For the text-containing cell, return its midpoint in (X, Y) coordinate format. 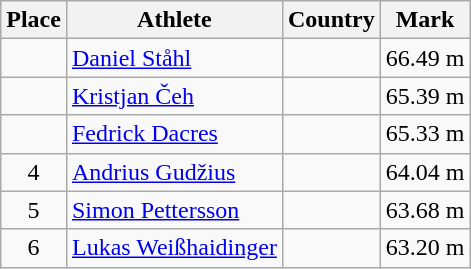
63.68 m (425, 210)
Kristjan Čeh (174, 96)
Athlete (174, 20)
Fedrick Dacres (174, 134)
66.49 m (425, 58)
Daniel Ståhl (174, 58)
4 (34, 172)
Place (34, 20)
65.39 m (425, 96)
6 (34, 248)
64.04 m (425, 172)
Lukas Weißhaidinger (174, 248)
Country (331, 20)
Mark (425, 20)
5 (34, 210)
63.20 m (425, 248)
Andrius Gudžius (174, 172)
65.33 m (425, 134)
Simon Pettersson (174, 210)
